Identify which cell holds the provided text, then report its [X, Y] central coordinate. 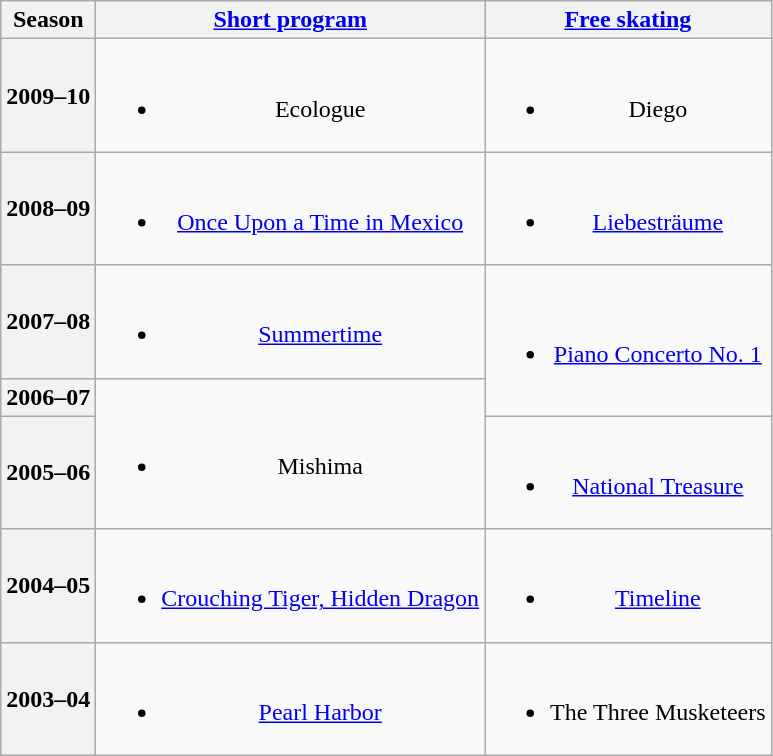
Pearl Harbor [290, 698]
Mishima [290, 454]
Summertime [290, 322]
Piano Concerto No. 1 [628, 340]
2009–10 [48, 96]
Ecologue [290, 96]
Diego [628, 96]
2006–07 [48, 397]
2007–08 [48, 322]
Crouching Tiger, Hidden Dragon [290, 586]
Free skating [628, 20]
Season [48, 20]
Timeline [628, 586]
2005–06 [48, 472]
2008–09 [48, 208]
2004–05 [48, 586]
2003–04 [48, 698]
Short program [290, 20]
Once Upon a Time in Mexico [290, 208]
National Treasure [628, 472]
Liebesträume [628, 208]
The Three Musketeers [628, 698]
